Scan for the cell matching the given text and deliver its (X, Y) coordinate at center. 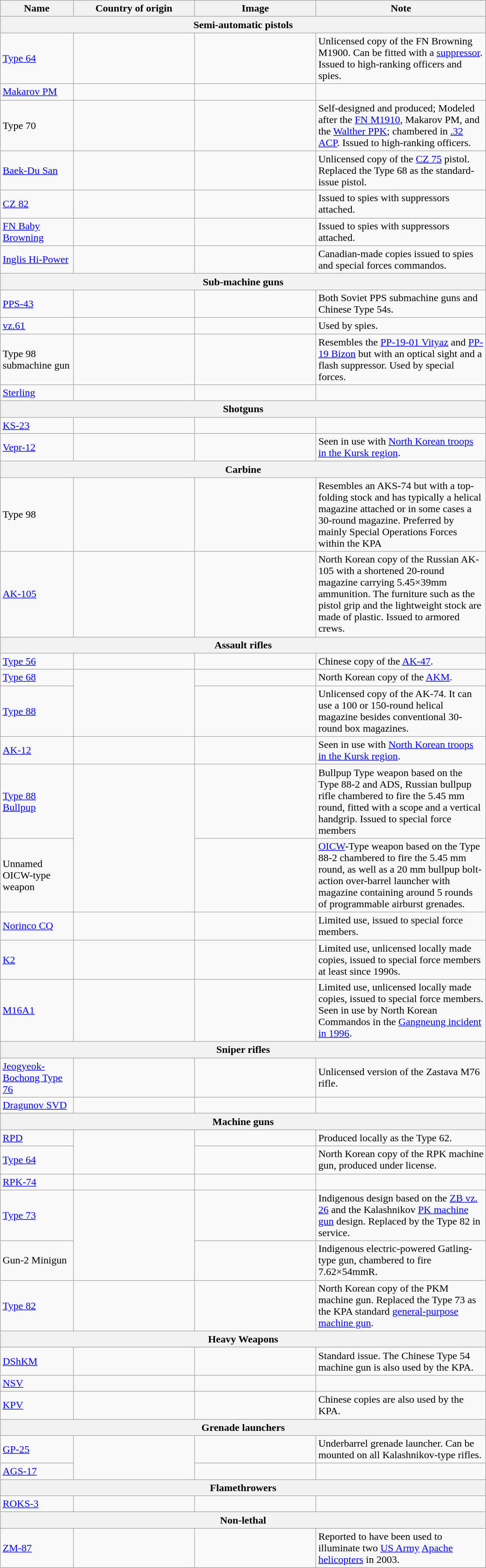
Country of origin (134, 9)
KS-23 (37, 425)
Type 88 Bullpup (37, 801)
DShKM (37, 1361)
Machine guns (243, 1122)
Canadian-made copies issued to spies and special forces commandos. (401, 260)
North Korean copy of the AKM. (401, 677)
Type 82 (37, 1305)
Image (255, 9)
Semi-automatic pistols (243, 25)
NSV (37, 1383)
Gun-2 Minigun (37, 1260)
Sniper rifles (243, 1050)
Unlicensed version of the Zastava M76 rifle. (401, 1078)
Unnamed OICW-type weapon (37, 875)
Makarov PM (37, 92)
Indigenous electric-powered Gatling-type gun, chambered to fire 7.62×54mmR. (401, 1260)
Sub-machine guns (243, 281)
Type 98 submachine gun (37, 360)
CZ 82 (37, 204)
Non-lethal (243, 1520)
Standard issue. The Chinese Type 54 machine gun is also used by the KPA. (401, 1361)
Jeogyeok-Bochong Type 76 (37, 1078)
Norinco CQ (37, 926)
Indigenous design based on the ZB vz. 26 and the Kalashnikov PK machine gun design. Replaced by the Type 82 in service. (401, 1216)
Type 73 (37, 1216)
Reported to have been used to illuminate two US Army Apache helicopters in 2003. (401, 1548)
ROKS-3 (37, 1504)
Resembles the PP-19-01 Vityaz and PP-19 Bizon but with an optical sight and a flash suppressor. Used by special forces. (401, 360)
Grenade launchers (243, 1427)
Vepr-12 (37, 448)
Unlicensed copy of the AK-74. It can use a 100 or 150-round helical magazine besides conventional 30-round box magazines. (401, 711)
Produced locally as the Type 62. (401, 1138)
Flamethrowers (243, 1488)
Baek-Du San (37, 170)
Unlicensed copy of the CZ 75 pistol. Replaced the Type 68 as the standard-issue pistol. (401, 170)
M16A1 (37, 1011)
Dragunov SVD (37, 1105)
Chinese copies are also used by the KPA. (401, 1405)
Type 98 (37, 514)
North Korean copy of the PKM machine gun. Replaced the Type 73 as the KPA standard general-purpose machine gun. (401, 1305)
vz.61 (37, 325)
Chinese copy of the AK-47. (401, 661)
Note (401, 9)
Type 68 (37, 677)
Name (37, 9)
Type 88 (37, 711)
AK-105 (37, 594)
RPD (37, 1138)
FN Baby Browning (37, 232)
Sterling (37, 393)
Underbarrel grenade launcher. Can be mounted on all Kalashnikov-type rifles. (401, 1450)
Self-designed and produced; Modeled after the FN M1910, Makarov PM, and the Walther PPK; chambered in .32 ACP. Issued to high-ranking officers. (401, 126)
ZM-87 (37, 1548)
Type 70 (37, 126)
AK-12 (37, 750)
Limited use, issued to special force members. (401, 926)
K2 (37, 959)
Limited use, unlicensed locally made copies, issued to special force members at least since 1990s. (401, 959)
AGS-17 (37, 1471)
Used by spies. (401, 325)
GP-25 (37, 1450)
Heavy Weapons (243, 1339)
PPS-43 (37, 303)
North Korean copy of the RPK machine gun, produced under license. (401, 1160)
Carbine (243, 469)
RPK-74 (37, 1182)
Both Soviet PPS submachine guns and Chinese Type 54s. (401, 303)
Assault rifles (243, 645)
Shotguns (243, 409)
Inglis Hi-Power (37, 260)
Type 56 (37, 661)
KPV (37, 1405)
Unlicensed copy of the FN Browning M1900. Can be fitted with a suppressor. Issued to high-ranking officers and spies. (401, 58)
